From the cell containing the given text, extract its center point as (X, Y) coordinate. 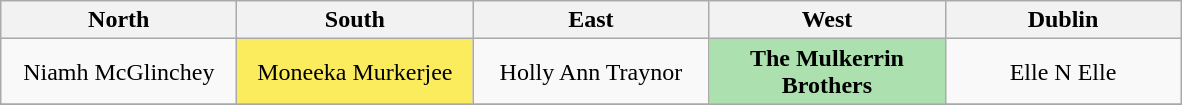
Holly Ann Traynor (591, 72)
The Mulkerrin Brothers (827, 72)
West (827, 20)
Elle N Elle (1063, 72)
South (355, 20)
Niamh McGlinchey (119, 72)
East (591, 20)
Dublin (1063, 20)
North (119, 20)
Moneeka Murkerjee (355, 72)
